Return (x, y) of the center of cell containing provided text 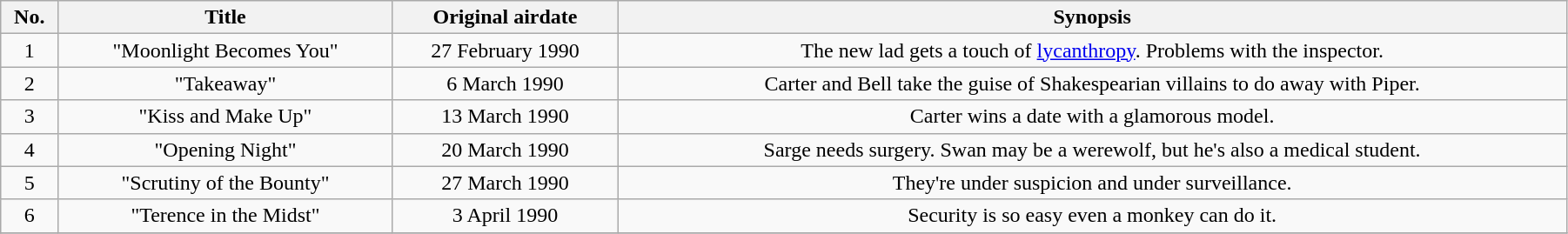
Synopsis (1093, 17)
2 (30, 84)
6 (30, 216)
1 (30, 50)
27 February 1990 (505, 50)
"Opening Night" (225, 150)
"Takeaway" (225, 84)
"Terence in the Midst" (225, 216)
The new lad gets a touch of lycanthropy. Problems with the inspector. (1093, 50)
6 March 1990 (505, 84)
Title (225, 17)
Sarge needs surgery. Swan may be a werewolf, but he's also a medical student. (1093, 150)
4 (30, 150)
3 April 1990 (505, 216)
Carter and Bell take the guise of Shakespearian villains to do away with Piper. (1093, 84)
13 March 1990 (505, 117)
No. (30, 17)
They're under suspicion and under surveillance. (1093, 183)
Security is so easy even a monkey can do it. (1093, 216)
27 March 1990 (505, 183)
"Kiss and Make Up" (225, 117)
"Scrutiny of the Bounty" (225, 183)
20 March 1990 (505, 150)
Original airdate (505, 17)
Carter wins a date with a glamorous model. (1093, 117)
"Moonlight Becomes You" (225, 50)
5 (30, 183)
3 (30, 117)
